Extract the (x, y) coordinate from the center of the cell holding the provided text.  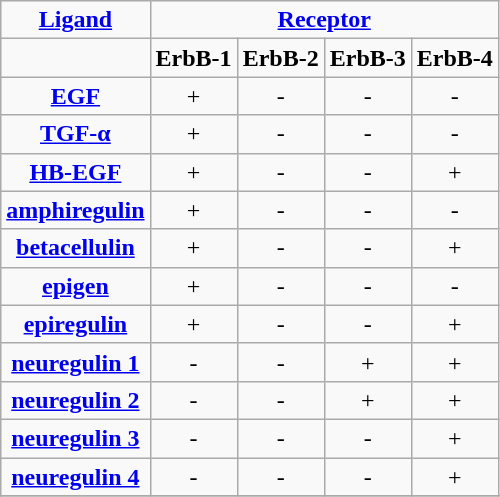
neuregulin 2 (76, 400)
ErbB-3 (368, 58)
amphiregulin (76, 210)
ErbB-1 (194, 58)
neuregulin 3 (76, 438)
epiregulin (76, 324)
HB-EGF (76, 172)
epigen (76, 286)
neuregulin 1 (76, 362)
EGF (76, 96)
ErbB-2 (280, 58)
Receptor (324, 20)
TGF-α (76, 134)
betacellulin (76, 248)
Ligand (76, 20)
ErbB-4 (454, 58)
neuregulin 4 (76, 477)
